Detect which cell encompasses the target text, then output its [X, Y] center coordinate. 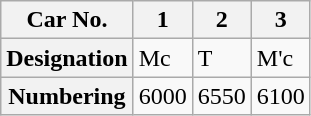
Designation [67, 58]
6100 [280, 96]
Mc [162, 58]
6550 [222, 96]
1 [162, 20]
M'c [280, 58]
3 [280, 20]
2 [222, 20]
Car No. [67, 20]
Numbering [67, 96]
6000 [162, 96]
T [222, 58]
